Locate the cell with the specified text and output its (x, y) center coordinate. 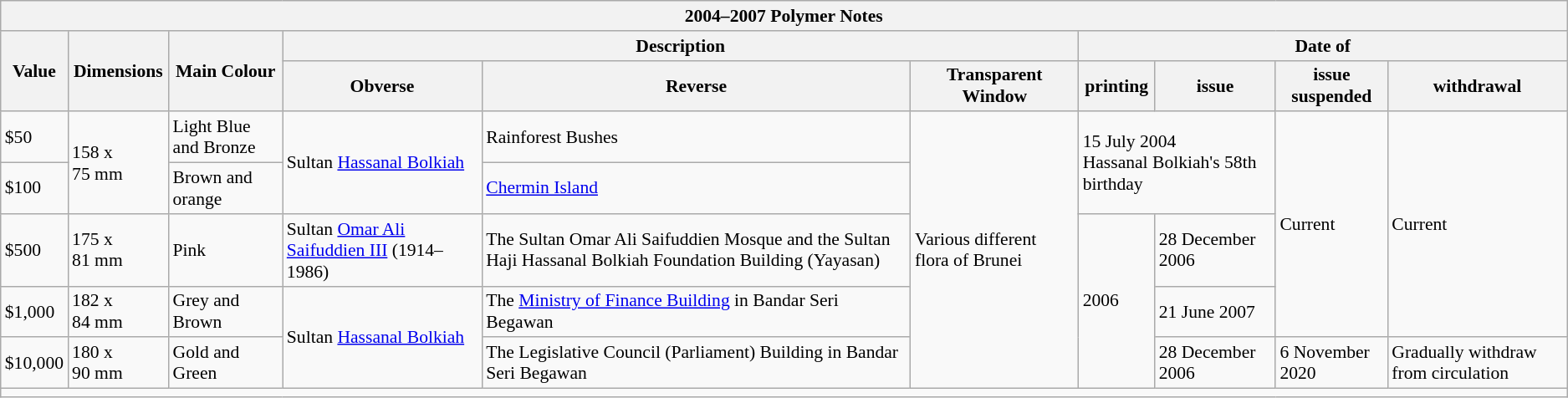
$1,000 (34, 311)
Main Colour (226, 72)
Date of (1323, 46)
Obverse (382, 85)
21 June 2007 (1216, 311)
Chermin Island (696, 189)
Sultan Omar Ali Saifuddien III (1914–1986) (382, 251)
6 November 2020 (1331, 363)
Various different flora of Brunei (995, 251)
$500 (34, 251)
Value (34, 72)
$50 (34, 137)
issue suspended (1331, 85)
Gradually withdraw from circulation (1477, 363)
$100 (34, 189)
Transparent Window (995, 85)
$10,000 (34, 363)
158 x 75 mm (118, 163)
Gold and Green (226, 363)
The Sultan Omar Ali Saifuddien Mosque and the Sultan Haji Hassanal Bolkiah Foundation Building (Yayasan) (696, 251)
175 x 81 mm (118, 251)
Description (681, 46)
Light Blue and Bronze (226, 137)
180 x 90 mm (118, 363)
Rainforest Bushes (696, 137)
printing (1117, 85)
2004–2007 Polymer Notes (784, 16)
Brown and orange (226, 189)
2006 (1117, 301)
withdrawal (1477, 85)
Grey and Brown (226, 311)
15 July 2004Hassanal Bolkiah's 58th birthday (1177, 163)
182 x 84 mm (118, 311)
Reverse (696, 85)
The Ministry of Finance Building in Bandar Seri Begawan (696, 311)
Pink (226, 251)
The Legislative Council (Parliament) Building in Bandar Seri Begawan (696, 363)
issue (1216, 85)
Dimensions (118, 72)
